Detect which cell encompasses the target text, then output its (x, y) center coordinate. 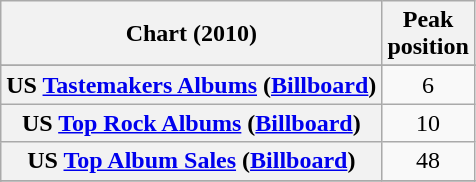
48 (428, 161)
10 (428, 123)
Chart (2010) (192, 34)
6 (428, 85)
US Top Album Sales (Billboard) (192, 161)
US Top Rock Albums (Billboard) (192, 123)
US Tastemakers Albums (Billboard) (192, 85)
Peakposition (428, 34)
